Determine the (x, y) coordinate at the center of the cell enclosing the given text.  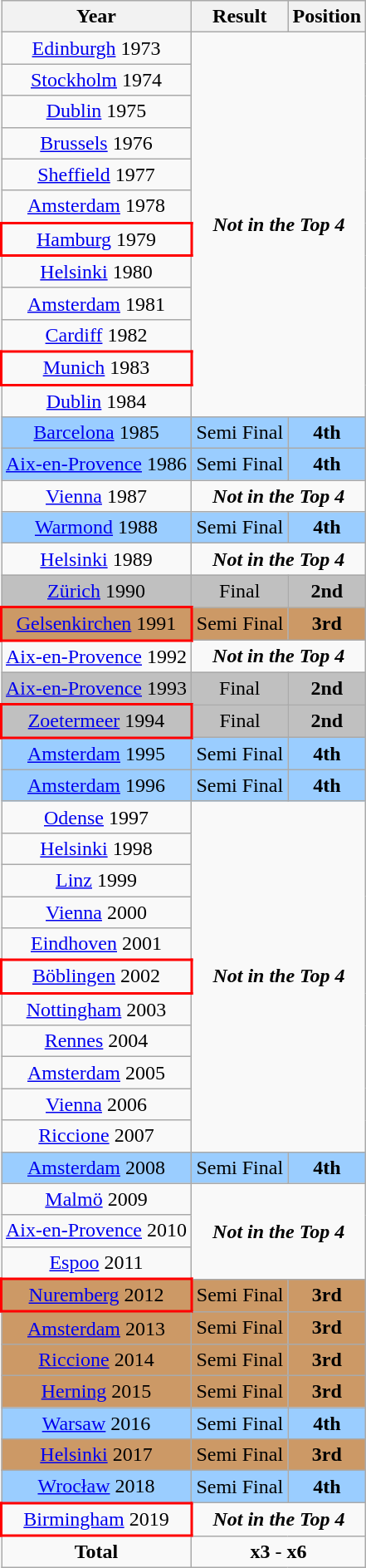
Hamburg 1979 (96, 239)
Edinburgh 1973 (96, 48)
Aix-en-Provence 1993 (96, 688)
Amsterdam 1981 (96, 303)
Zoetermeer 1994 (96, 721)
Warmond 1988 (96, 528)
Position (327, 17)
Helsinki 1980 (96, 273)
Vienna 2006 (96, 1104)
Nottingham 2003 (96, 1009)
Barcelona 1985 (96, 433)
Riccione 2014 (96, 1359)
Gelsenkirchen 1991 (96, 624)
Amsterdam 1978 (96, 206)
Böblingen 2002 (96, 976)
Linz 1999 (96, 880)
Herning 2015 (96, 1391)
Brussels 1976 (96, 143)
Dublin 1984 (96, 401)
Birmingham 2019 (96, 1519)
Cardiff 1982 (96, 336)
Helsinki 1989 (96, 559)
Warsaw 2016 (96, 1423)
Amsterdam 2008 (96, 1167)
Amsterdam 1995 (96, 753)
Espoo 2011 (96, 1263)
Munich 1983 (96, 368)
Dublin 1975 (96, 111)
Sheffield 1977 (96, 174)
Aix-en-Provence 1992 (96, 656)
Amsterdam 1996 (96, 785)
Result (240, 17)
Vienna 2000 (96, 912)
Rennes 2004 (96, 1041)
Nuremberg 2012 (96, 1295)
Helsinki 2017 (96, 1455)
Vienna 1987 (96, 496)
Aix-en-Provence 2010 (96, 1231)
Zürich 1990 (96, 592)
x3 - x6 (279, 1552)
Malmö 2009 (96, 1199)
Total (96, 1552)
Amsterdam 2013 (96, 1328)
Odense 1997 (96, 817)
Stockholm 1974 (96, 80)
Year (96, 17)
Riccione 2007 (96, 1136)
Wrocław 2018 (96, 1487)
Eindhoven 2001 (96, 944)
Aix-en-Provence 1986 (96, 465)
Helsinki 1998 (96, 848)
Amsterdam 2005 (96, 1073)
